From the cell containing the given text, extract its center point as [X, Y] coordinate. 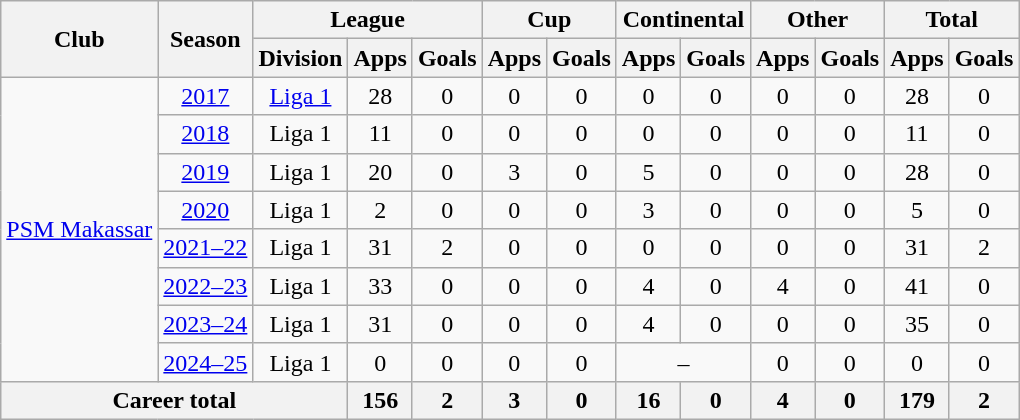
Division [300, 58]
33 [380, 286]
156 [380, 400]
2024–25 [206, 362]
2018 [206, 134]
41 [917, 286]
Continental [683, 20]
2022–23 [206, 286]
Cup [549, 20]
– [683, 362]
PSM Makassar [80, 229]
2019 [206, 172]
Other [818, 20]
2023–24 [206, 324]
2020 [206, 210]
179 [917, 400]
Total [952, 20]
Season [206, 39]
Club [80, 39]
2017 [206, 96]
20 [380, 172]
Career total [174, 400]
35 [917, 324]
2021–22 [206, 248]
16 [648, 400]
League [368, 20]
